Detect which cell encompasses the target text, then output its (x, y) center coordinate. 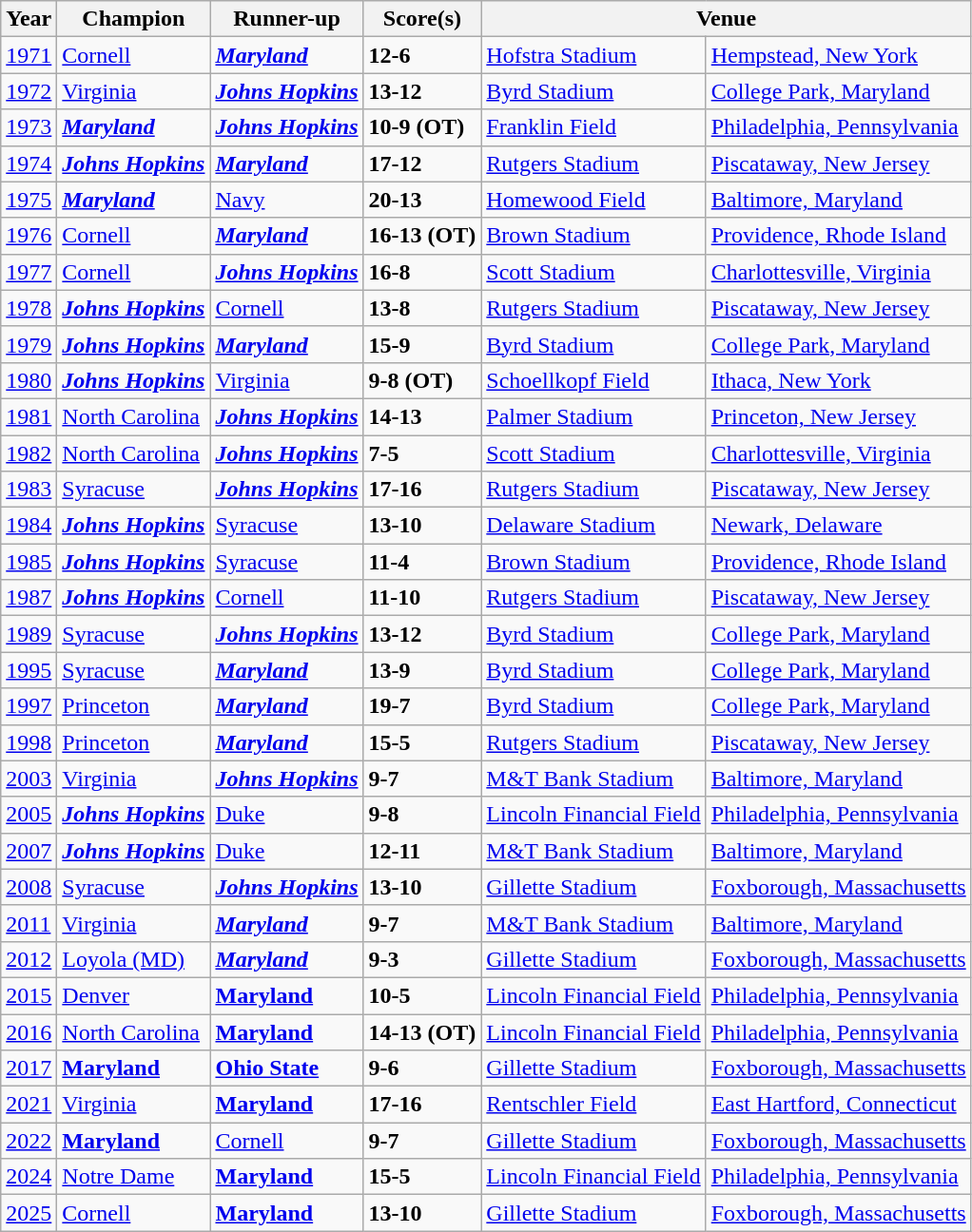
19-7 (422, 706)
Score(s) (422, 19)
11-10 (422, 598)
2021 (29, 1105)
1985 (29, 562)
9-6 (422, 1068)
Palmer Stadium (593, 416)
2012 (29, 959)
Homewood Field (593, 200)
Navy (287, 200)
1997 (29, 706)
Ohio State (287, 1068)
2015 (29, 995)
Champion (133, 19)
1976 (29, 236)
1971 (29, 55)
2005 (29, 815)
Year (29, 19)
15-9 (422, 344)
13-9 (422, 670)
Denver (133, 995)
Loyola (MD) (133, 959)
7-5 (422, 453)
Delaware Stadium (593, 526)
1982 (29, 453)
10-5 (422, 995)
2016 (29, 1031)
Ithaca, New York (839, 380)
Hempstead, New York (839, 55)
12-6 (422, 55)
Franklin Field (593, 127)
20-13 (422, 200)
2022 (29, 1141)
Rentschler Field (593, 1105)
2008 (29, 887)
16-13 (OT) (422, 236)
Hofstra Stadium (593, 55)
1980 (29, 380)
1979 (29, 344)
1989 (29, 634)
1973 (29, 127)
1981 (29, 416)
1995 (29, 670)
Venue (727, 19)
1998 (29, 742)
Newark, Delaware (839, 526)
1974 (29, 164)
1983 (29, 490)
1978 (29, 308)
2017 (29, 1068)
13-8 (422, 308)
9-8 (OT) (422, 380)
2007 (29, 851)
2003 (29, 779)
9-8 (422, 815)
1977 (29, 272)
Notre Dame (133, 1177)
2011 (29, 923)
11-4 (422, 562)
2024 (29, 1177)
2025 (29, 1213)
Runner-up (287, 19)
16-8 (422, 272)
9-3 (422, 959)
10-9 (OT) (422, 127)
12-11 (422, 851)
1975 (29, 200)
Schoellkopf Field (593, 380)
1984 (29, 526)
East Hartford, Connecticut (839, 1105)
1987 (29, 598)
Princeton, New Jersey (839, 416)
14-13 (422, 416)
1972 (29, 91)
17-12 (422, 164)
14-13 (OT) (422, 1031)
